Output the (x, y) coordinate of the center of the cell containing the given text.  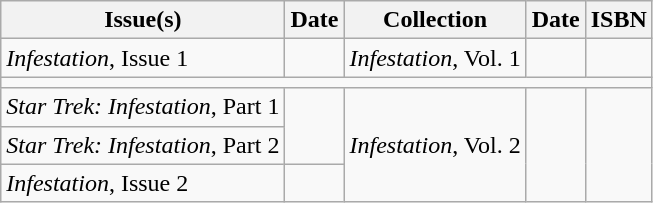
Star Trek: Infestation, Part 1 (143, 107)
Infestation, Issue 1 (143, 58)
Collection (435, 20)
Issue(s) (143, 20)
Infestation, Vol. 1 (435, 58)
ISBN (618, 20)
Star Trek: Infestation, Part 2 (143, 145)
Infestation, Issue 2 (143, 183)
Infestation, Vol. 2 (435, 145)
